Output the [X, Y] coordinate of the center of the cell containing the given text.  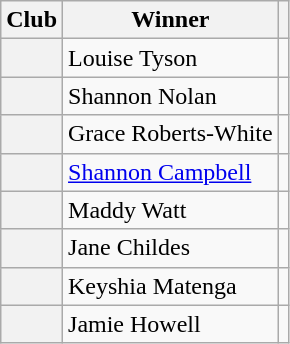
Jamie Howell [171, 324]
Jane Childes [171, 248]
Winner [171, 20]
Keyshia Matenga [171, 286]
Louise Tyson [171, 58]
Maddy Watt [171, 210]
Shannon Campbell [171, 172]
Grace Roberts-White [171, 134]
Club [32, 20]
Shannon Nolan [171, 96]
